Extract the (x, y) coordinate from the center of the cell holding the provided text.  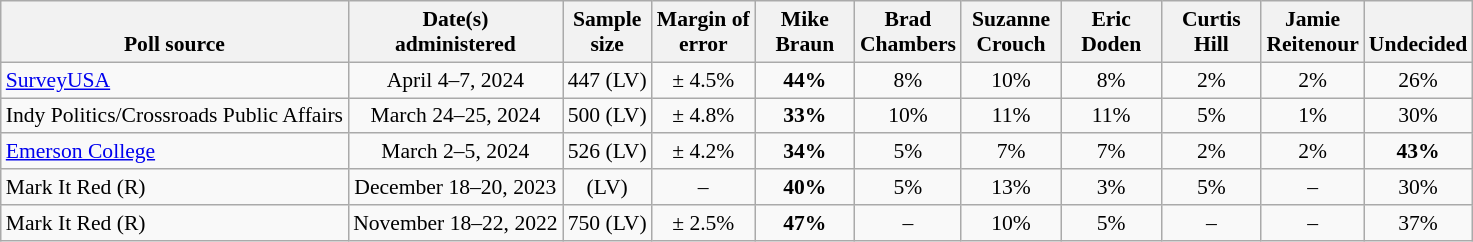
November 18–22, 2022 (456, 223)
37% (1418, 223)
3% (1111, 187)
26% (1418, 80)
Margin oferror (704, 32)
34% (805, 152)
April 4–7, 2024 (456, 80)
13% (1011, 187)
MikeBraun (805, 32)
March 2–5, 2024 (456, 152)
± 4.2% (704, 152)
Emerson College (174, 152)
December 18–20, 2023 (456, 187)
BradChambers (908, 32)
(LV) (608, 187)
40% (805, 187)
Undecided (1418, 32)
447 (LV) (608, 80)
± 4.5% (704, 80)
750 (LV) (608, 223)
1% (1312, 116)
CurtisHill (1211, 32)
Date(s)administered (456, 32)
SurveyUSA (174, 80)
33% (805, 116)
± 4.8% (704, 116)
500 (LV) (608, 116)
Indy Politics/Crossroads Public Affairs (174, 116)
47% (805, 223)
526 (LV) (608, 152)
44% (805, 80)
SuzanneCrouch (1011, 32)
EricDoden (1111, 32)
Samplesize (608, 32)
March 24–25, 2024 (456, 116)
Poll source (174, 32)
JamieReitenour (1312, 32)
43% (1418, 152)
± 2.5% (704, 223)
